Search for the cell housing the specified text and yield its [X, Y] center coordinate. 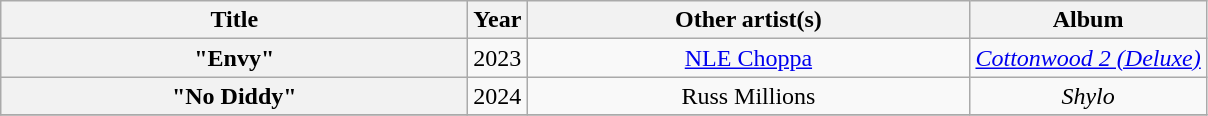
"Envy" [234, 58]
Title [234, 20]
Album [1088, 20]
Shylo [1088, 96]
"No Diddy" [234, 96]
2024 [498, 96]
2023 [498, 58]
NLE Choppa [748, 58]
Russ Millions [748, 96]
Cottonwood 2 (Deluxe) [1088, 58]
Year [498, 20]
Other artist(s) [748, 20]
